Scan for the cell matching the given text and deliver its [x, y] coordinate at center. 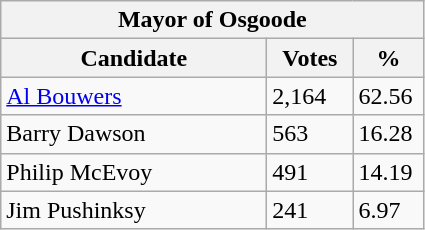
Jim Pushinksy [134, 210]
Candidate [134, 58]
2,164 [310, 96]
16.28 [388, 134]
Philip McEvoy [134, 172]
6.97 [388, 210]
14.19 [388, 172]
Al Bouwers [134, 96]
62.56 [388, 96]
Barry Dawson [134, 134]
491 [310, 172]
Mayor of Osgoode [212, 20]
241 [310, 210]
% [388, 58]
563 [310, 134]
Votes [310, 58]
